Detect which cell encompasses the target text, then output its [x, y] center coordinate. 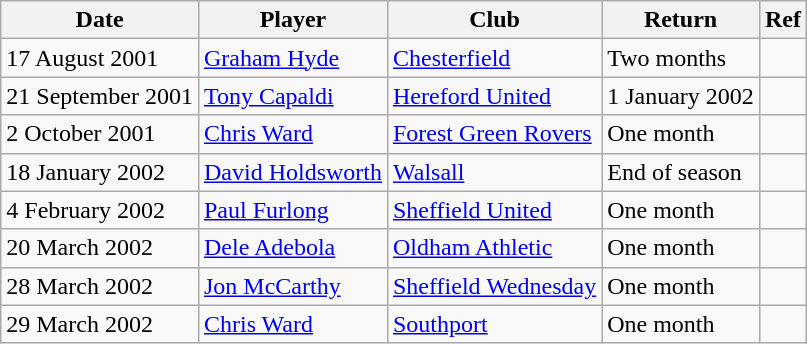
20 March 2002 [100, 248]
1 January 2002 [681, 96]
17 August 2001 [100, 58]
Oldham Athletic [494, 248]
Forest Green Rovers [494, 134]
Ref [782, 20]
28 March 2002 [100, 286]
Sheffield United [494, 210]
Return [681, 20]
Jon McCarthy [292, 286]
18 January 2002 [100, 172]
2 October 2001 [100, 134]
Two months [681, 58]
Player [292, 20]
End of season [681, 172]
Tony Capaldi [292, 96]
David Holdsworth [292, 172]
Dele Adebola [292, 248]
21 September 2001 [100, 96]
4 February 2002 [100, 210]
Club [494, 20]
Date [100, 20]
Hereford United [494, 96]
Southport [494, 324]
Graham Hyde [292, 58]
Chesterfield [494, 58]
Paul Furlong [292, 210]
29 March 2002 [100, 324]
Sheffield Wednesday [494, 286]
Walsall [494, 172]
